Detect which cell encompasses the target text, then output its (X, Y) center coordinate. 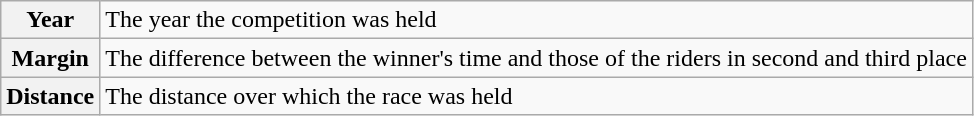
The year the competition was held (536, 20)
Year (50, 20)
Margin (50, 58)
The difference between the winner's time and those of the riders in second and third place (536, 58)
Distance (50, 96)
The distance over which the race was held (536, 96)
